For the text-containing cell, return its midpoint in [x, y] coordinate format. 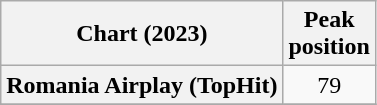
Chart (2023) [142, 34]
Peakposition [329, 34]
Romania Airplay (TopHit) [142, 85]
79 [329, 85]
